Return [X, Y] of the center of cell containing provided text 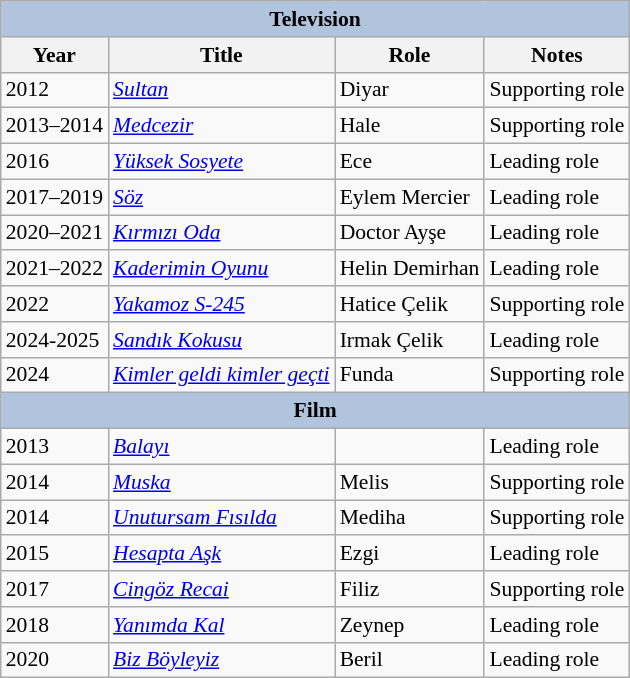
Role [410, 55]
Mediha [410, 518]
Biz Böyleyiz [222, 660]
Filiz [410, 589]
2016 [54, 162]
Beril [410, 660]
2017–2019 [54, 197]
Sandık Kokusu [222, 340]
Year [54, 55]
Cingöz Recai [222, 589]
Hatice Çelik [410, 304]
Yüksek Sosyete [222, 162]
2015 [54, 554]
Diyar [410, 90]
Funda [410, 375]
Hesapta Aşk [222, 554]
2012 [54, 90]
Kimler geldi kimler geçti [222, 375]
2021–2022 [54, 269]
Notes [556, 55]
Television [316, 19]
Eylem Mercier [410, 197]
2024 [54, 375]
2020 [54, 660]
Sultan [222, 90]
2024-2025 [54, 340]
Helin Demirhan [410, 269]
Yanımda Kal [222, 625]
Yakamoz S-245 [222, 304]
2020–2021 [54, 233]
2018 [54, 625]
2013 [54, 447]
2017 [54, 589]
Ezgi [410, 554]
Muska [222, 482]
Söz [222, 197]
Doctor Ayşe [410, 233]
Kaderimin Oyunu [222, 269]
Film [316, 411]
Balayı [222, 447]
Medcezir [222, 126]
Hale [410, 126]
Ece [410, 162]
2022 [54, 304]
Title [222, 55]
Unutursam Fısılda [222, 518]
Zeynep [410, 625]
Kırmızı Oda [222, 233]
Melis [410, 482]
Irmak Çelik [410, 340]
2013–2014 [54, 126]
